Identify which cell holds the provided text, then report its (x, y) central coordinate. 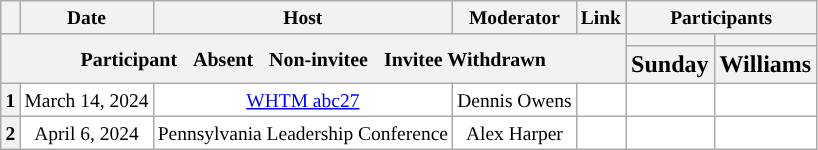
April 6, 2024 (86, 132)
1 (10, 100)
2 (10, 132)
Sunday (670, 64)
Dennis Owens (515, 100)
WHTM abc27 (303, 100)
Williams (766, 64)
March 14, 2024 (86, 100)
Link (600, 18)
Participant Absent Non-invitee Invitee Withdrawn (314, 58)
Participants (722, 18)
Pennsylvania Leadership Conference (303, 132)
Alex Harper (515, 132)
Moderator (515, 18)
Date (86, 18)
Host (303, 18)
